For the text-containing cell, return its midpoint in (x, y) coordinate format. 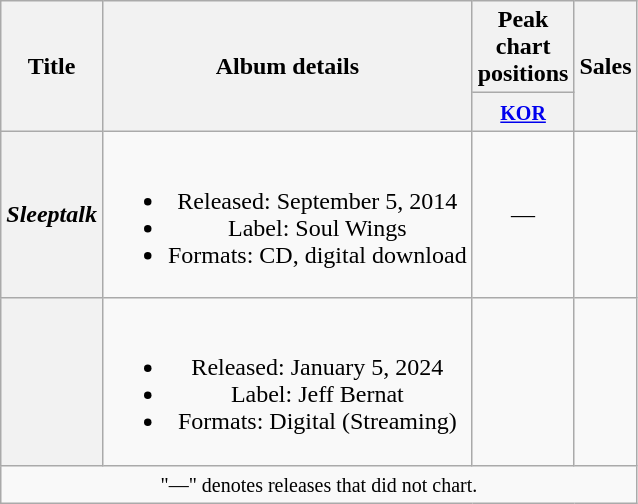
Released: January 5, 2024Label: Jeff BernatFormats: Digital (Streaming) (287, 382)
Title (52, 66)
Released: September 5, 2014Label: Soul WingsFormats: CD, digital download (287, 214)
KOR (523, 112)
Sales (606, 66)
Album details (287, 66)
"—" denotes releases that did not chart. (319, 484)
Sleeptalk (52, 214)
Peak chart positions (523, 47)
— (523, 214)
